For the text-containing cell, return its midpoint in (x, y) coordinate format. 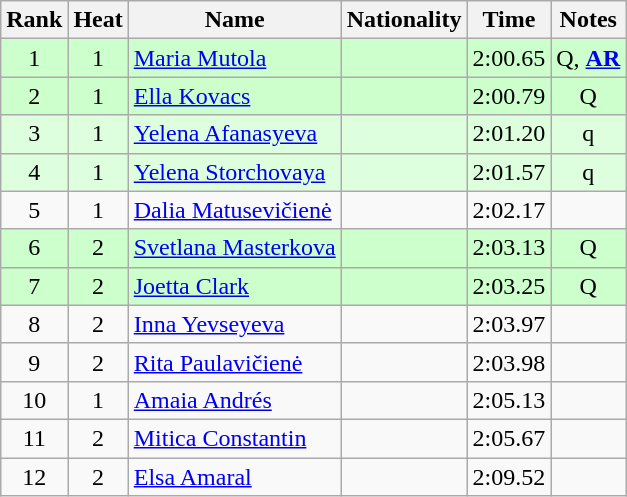
Mitica Constantin (234, 438)
Yelena Storchovaya (234, 172)
2:00.79 (509, 96)
Rank (34, 20)
Rita Paulavičienė (234, 362)
2:05.67 (509, 438)
2:02.17 (509, 210)
Joetta Clark (234, 286)
Time (509, 20)
2:01.57 (509, 172)
Inna Yevseyeva (234, 324)
10 (34, 400)
Notes (588, 20)
4 (34, 172)
Q, AR (588, 58)
2:03.13 (509, 248)
2:09.52 (509, 477)
Name (234, 20)
5 (34, 210)
Yelena Afanasyeva (234, 134)
12 (34, 477)
2:03.97 (509, 324)
Ella Kovacs (234, 96)
2:03.25 (509, 286)
2:03.98 (509, 362)
6 (34, 248)
Svetlana Masterkova (234, 248)
Heat (98, 20)
Elsa Amaral (234, 477)
9 (34, 362)
11 (34, 438)
8 (34, 324)
2:01.20 (509, 134)
Amaia Andrés (234, 400)
Nationality (404, 20)
2:05.13 (509, 400)
Dalia Matusevičienė (234, 210)
2:00.65 (509, 58)
Maria Mutola (234, 58)
7 (34, 286)
3 (34, 134)
